Pinpoint the cell where the given text exists, returning its [X, Y] midpoint coordinate. 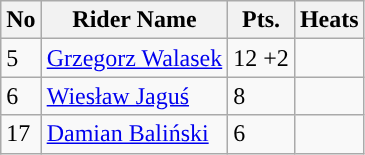
Wiesław Jaguś [134, 96]
12 +2 [262, 58]
Heats [329, 20]
Grzegorz Walasek [134, 58]
Pts. [262, 20]
No [21, 20]
8 [262, 96]
17 [21, 134]
Rider Name [134, 20]
5 [21, 58]
Damian Baliński [134, 134]
